Identify which cell holds the provided text, then report its [x, y] central coordinate. 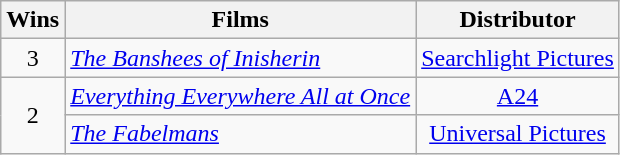
2 [33, 115]
Distributor [518, 20]
The Fabelmans [240, 134]
A24 [518, 96]
The Banshees of Inisherin [240, 58]
Wins [33, 20]
Everything Everywhere All at Once [240, 96]
Films [240, 20]
Universal Pictures [518, 134]
3 [33, 58]
Searchlight Pictures [518, 58]
